For the text-containing cell, return its midpoint in (x, y) coordinate format. 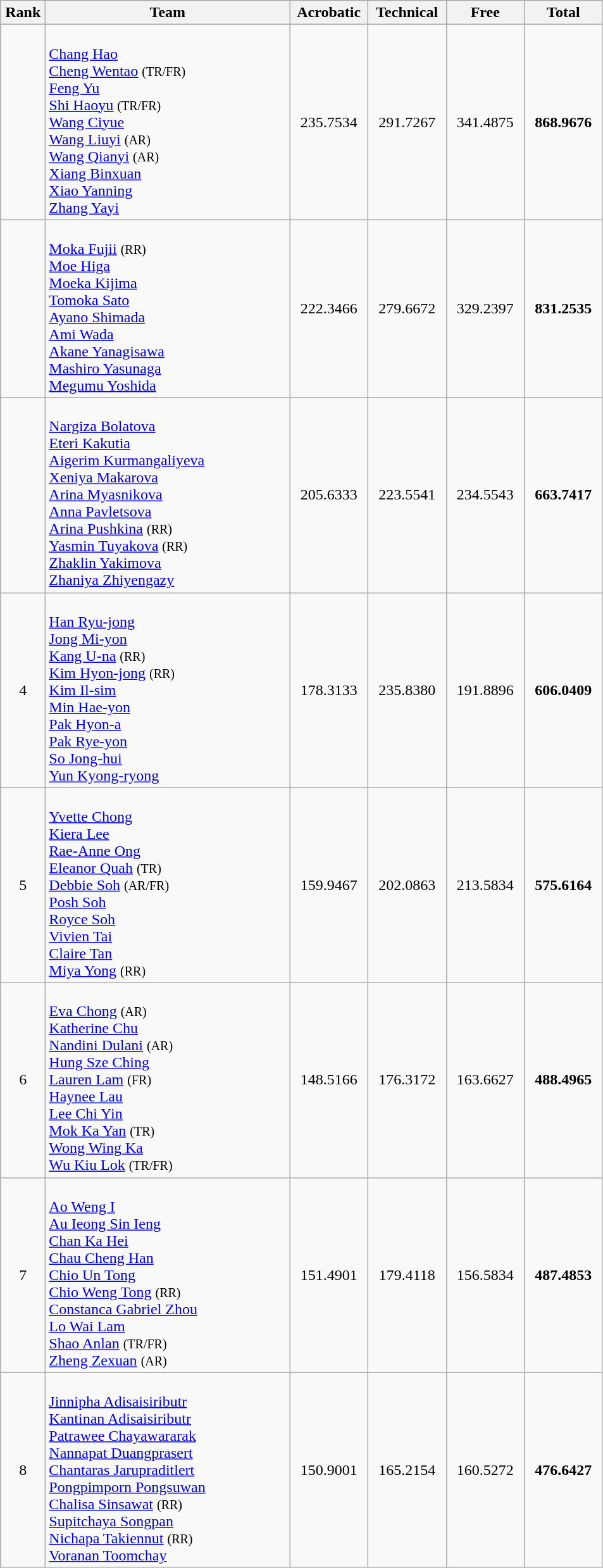
202.0863 (407, 885)
Total (564, 13)
Free (485, 13)
341.4875 (485, 122)
Moka Fujii (RR)Moe HigaMoeka KijimaTomoka SatoAyano Shimada Ami WadaAkane YanagisawaMashiro YasunagaMegumu Yoshida (168, 309)
606.0409 (564, 690)
160.5272 (485, 1470)
6 (23, 1080)
234.5543 (485, 495)
7 (23, 1275)
575.6164 (564, 885)
Chang HaoCheng Wentao (TR/FR)Feng YuShi Haoyu (TR/FR)Wang CiyueWang Liuyi (AR)Wang Qianyi (AR)Xiang BinxuanXiao YanningZhang Yayi (168, 122)
223.5541 (407, 495)
476.6427 (564, 1470)
213.5834 (485, 885)
Acrobatic (329, 13)
Yvette ChongKiera LeeRae-Anne OngEleanor Quah (TR)Debbie Soh (AR/FR)Posh SohRoyce SohVivien TaiClaire TanMiya Yong (RR) (168, 885)
5 (23, 885)
148.5166 (329, 1080)
488.4965 (564, 1080)
8 (23, 1470)
156.5834 (485, 1275)
235.8380 (407, 690)
663.7417 (564, 495)
291.7267 (407, 122)
178.3133 (329, 690)
279.6672 (407, 309)
329.2397 (485, 309)
4 (23, 690)
205.6333 (329, 495)
Rank (23, 13)
151.4901 (329, 1275)
222.3466 (329, 309)
191.8896 (485, 690)
179.4118 (407, 1275)
150.9001 (329, 1470)
176.3172 (407, 1080)
487.4853 (564, 1275)
868.9676 (564, 122)
163.6627 (485, 1080)
165.2154 (407, 1470)
Eva Chong (AR)Katherine ChuNandini Dulani (AR)Hung Sze ChingLauren Lam (FR)Haynee LauLee Chi YinMok Ka Yan (TR)Wong Wing KaWu Kiu Lok (TR/FR) (168, 1080)
159.9467 (329, 885)
Team (168, 13)
Han Ryu-jongJong Mi-yonKang U-na (RR)Kim Hyon-jong (RR)Kim Il-simMin Hae-yonPak Hyon-aPak Rye-yonSo Jong-hui Yun Kyong-ryong (168, 690)
235.7534 (329, 122)
Technical (407, 13)
831.2535 (564, 309)
